Locate the cell with the specified text and output its [x, y] center coordinate. 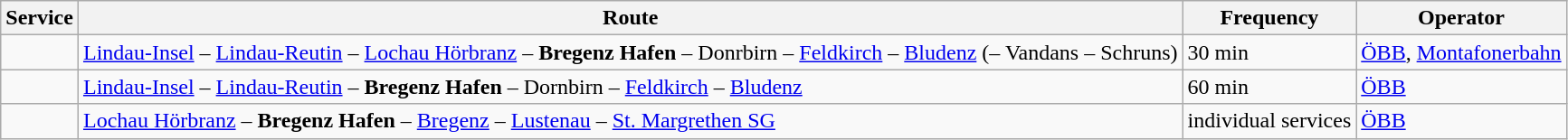
ÖBB, Montafonerbahn [1461, 52]
Lindau-Insel – Lindau-Reutin – Lochau Hörbranz – Bregenz Hafen – Donrbirn – Feldkirch – Bludenz (– Vandans – Schruns) [630, 52]
60 min [1269, 87]
30 min [1269, 52]
Route [630, 18]
Service [40, 18]
individual services [1269, 121]
Frequency [1269, 18]
Operator [1461, 18]
Lindau-Insel – Lindau-Reutin – Bregenz Hafen – Dornbirn – Feldkirch – Bludenz [630, 87]
Lochau Hörbranz – Bregenz Hafen – Bregenz – Lustenau – St. Margrethen SG [630, 121]
